Detect which cell encompasses the target text, then output its [x, y] center coordinate. 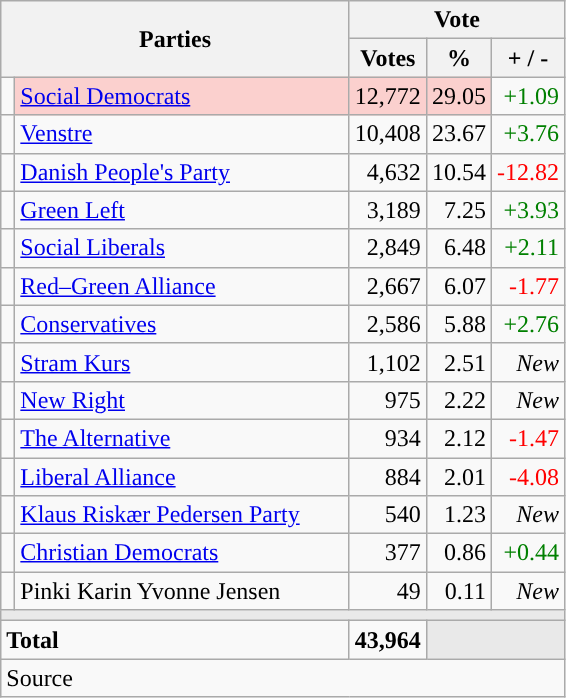
% [458, 58]
+2.11 [528, 248]
Vote [456, 20]
Klaus Riskær Pedersen Party [182, 515]
2.22 [458, 400]
-4.08 [528, 477]
Votes [388, 58]
0.86 [458, 553]
884 [388, 477]
4,632 [388, 172]
Christian Democrats [182, 553]
1,102 [388, 362]
Danish People's Party [182, 172]
29.05 [458, 96]
+3.76 [528, 134]
934 [388, 438]
2.12 [458, 438]
Pinki Karin Yvonne Jensen [182, 591]
975 [388, 400]
0.11 [458, 591]
Red–Green Alliance [182, 286]
43,964 [388, 640]
-1.47 [528, 438]
Total [176, 640]
7.25 [458, 210]
Source [283, 678]
The Alternative [182, 438]
1.23 [458, 515]
3,189 [388, 210]
5.88 [458, 324]
540 [388, 515]
2,849 [388, 248]
Social Liberals [182, 248]
-1.77 [528, 286]
+3.93 [528, 210]
377 [388, 553]
12,772 [388, 96]
Liberal Alliance [182, 477]
Conservatives [182, 324]
-12.82 [528, 172]
Social Democrats [182, 96]
+ / - [528, 58]
Green Left [182, 210]
New Right [182, 400]
10.54 [458, 172]
Venstre [182, 134]
2.51 [458, 362]
Parties [176, 39]
+2.76 [528, 324]
10,408 [388, 134]
6.48 [458, 248]
2,586 [388, 324]
49 [388, 591]
23.67 [458, 134]
Stram Kurs [182, 362]
+0.44 [528, 553]
+1.09 [528, 96]
6.07 [458, 286]
2.01 [458, 477]
2,667 [388, 286]
